Scan for the cell matching the given text and deliver its (X, Y) coordinate at center. 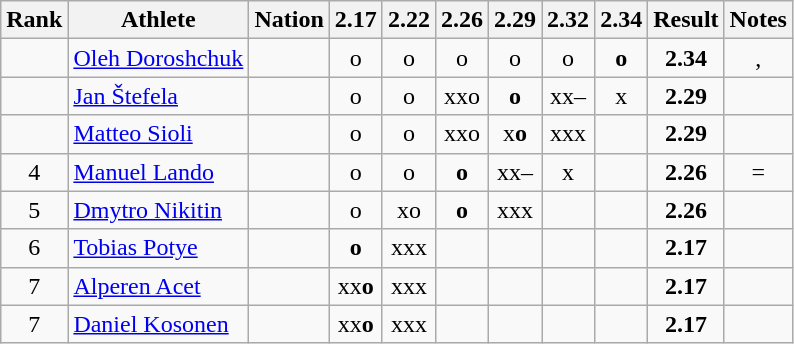
Athlete (158, 20)
2.22 (408, 20)
Jan Štefela (158, 96)
Notes (758, 20)
Nation (289, 20)
Manuel Lando (158, 172)
Oleh Doroshchuk (158, 58)
Matteo Sioli (158, 134)
, (758, 58)
6 (34, 248)
Alperen Acet (158, 286)
4 (34, 172)
Dmytro Nikitin (158, 210)
Daniel Kosonen (158, 324)
= (758, 172)
5 (34, 210)
Rank (34, 20)
2.32 (568, 20)
Tobias Potye (158, 248)
Result (686, 20)
